Find where the given text appears and provide that cell's center as (X, Y) coordinate. 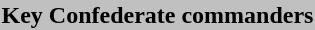
Key Confederate commanders (158, 15)
